Determine the [x, y] coordinate at the center of the cell enclosing the given text.  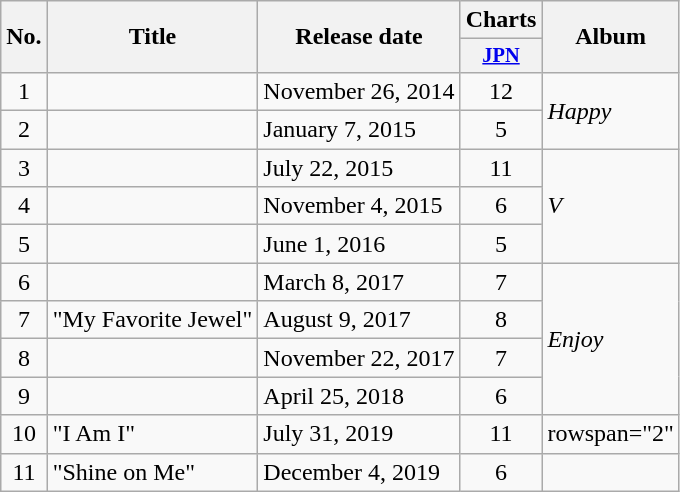
Happy [611, 110]
December 4, 2019 [359, 472]
November 4, 2015 [359, 206]
Charts [501, 20]
No. [24, 37]
"I Am I" [152, 434]
June 1, 2016 [359, 244]
April 25, 2018 [359, 396]
1 [24, 91]
March 8, 2017 [359, 282]
2 [24, 130]
Enjoy [611, 339]
12 [501, 91]
JPN [501, 56]
Title [152, 37]
V [611, 206]
Album [611, 37]
January 7, 2015 [359, 130]
August 9, 2017 [359, 320]
November 22, 2017 [359, 358]
July 22, 2015 [359, 168]
"My Favorite Jewel" [152, 320]
"Shine on Me" [152, 472]
10 [24, 434]
3 [24, 168]
4 [24, 206]
9 [24, 396]
July 31, 2019 [359, 434]
rowspan="2" [611, 434]
November 26, 2014 [359, 91]
Release date [359, 37]
